Provide the [X, Y] coordinate of the cell's center where the given text is located.  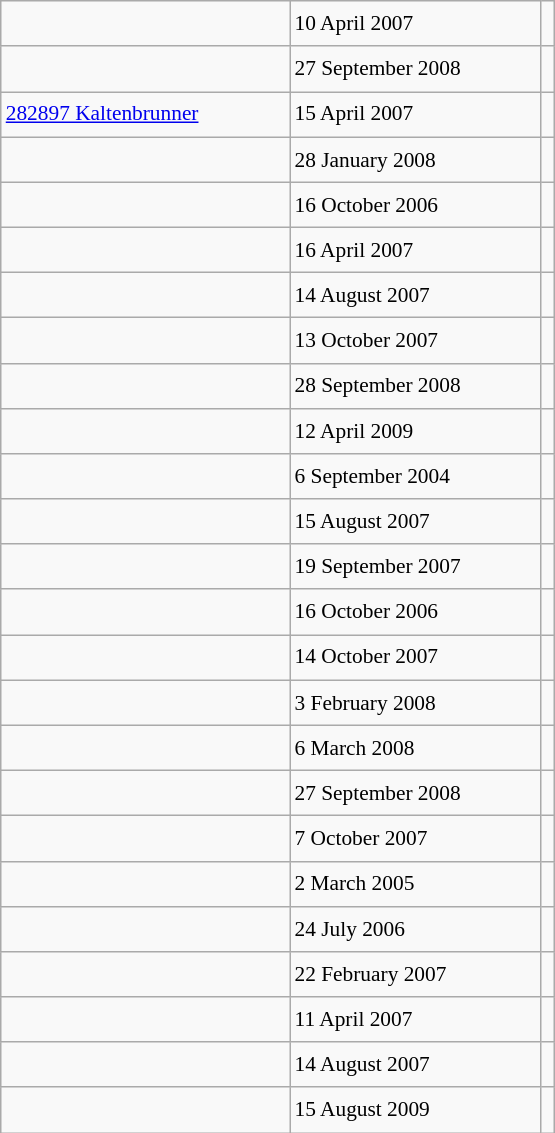
28 January 2008 [416, 160]
15 April 2007 [416, 114]
15 August 2009 [416, 1110]
19 September 2007 [416, 566]
22 February 2007 [416, 974]
15 August 2007 [416, 522]
3 February 2008 [416, 702]
13 October 2007 [416, 340]
14 October 2007 [416, 658]
10 April 2007 [416, 24]
12 April 2009 [416, 430]
24 July 2006 [416, 928]
28 September 2008 [416, 386]
6 March 2008 [416, 748]
7 October 2007 [416, 838]
282897 Kaltenbrunner [146, 114]
2 March 2005 [416, 884]
16 April 2007 [416, 250]
11 April 2007 [416, 1020]
6 September 2004 [416, 476]
